Search for the cell housing the specified text and yield its (X, Y) center coordinate. 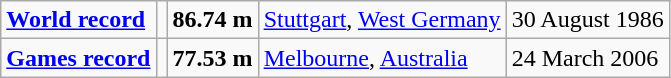
Games record (78, 58)
30 August 1986 (588, 20)
24 March 2006 (588, 58)
77.53 m (212, 58)
Melbourne, Australia (382, 58)
86.74 m (212, 20)
World record (78, 20)
Stuttgart, West Germany (382, 20)
